Scan for the cell matching the given text and deliver its [X, Y] coordinate at center. 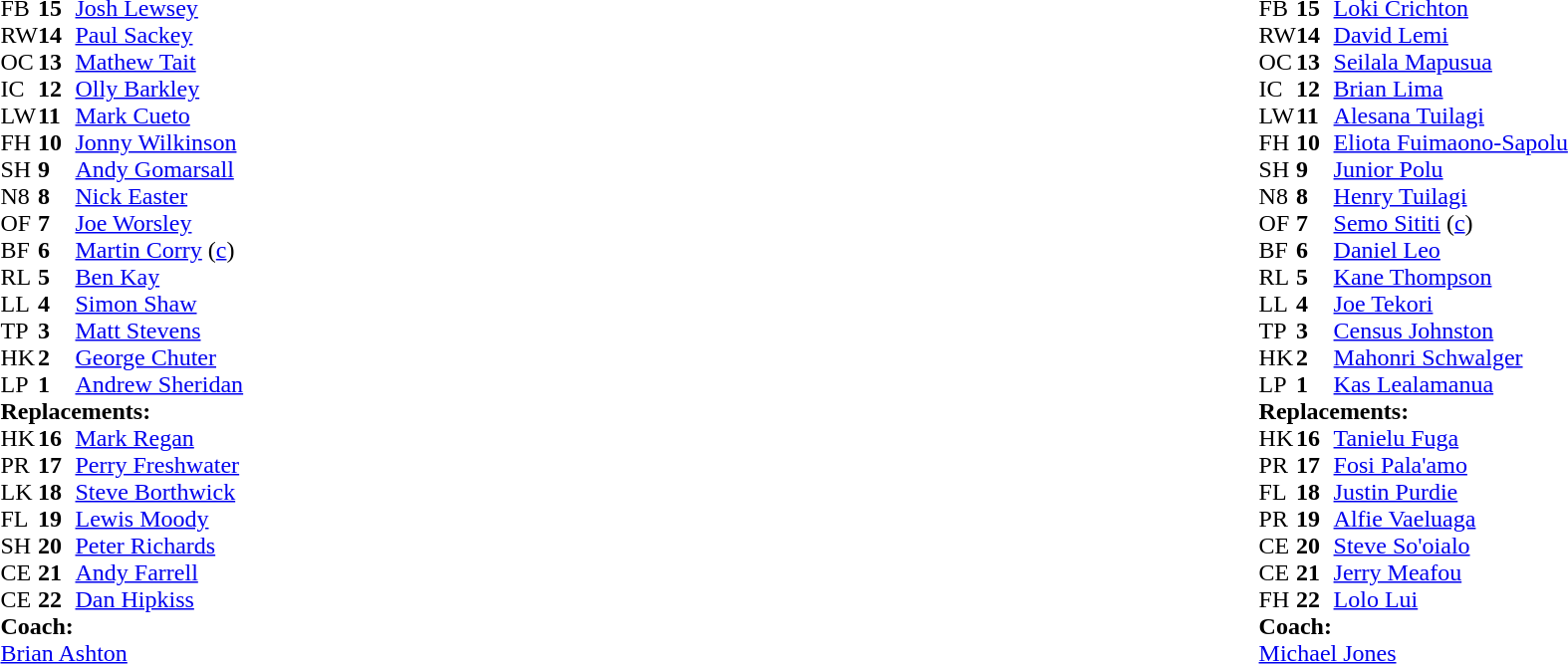
Kane Thompson [1450, 277]
Peter Richards [159, 546]
Martin Corry (c) [159, 251]
Junior Polu [1450, 169]
Perry Freshwater [159, 466]
Jerry Meafou [1450, 573]
Kas Lealamanua [1450, 384]
LK [19, 492]
Nick Easter [159, 197]
Andy Gomarsall [159, 169]
Andy Farrell [159, 573]
Dan Hipkiss [159, 599]
Tanielu Fuga [1450, 438]
Mahonri Schwalger [1450, 358]
Joe Tekori [1450, 305]
Steve So'oialo [1450, 546]
Lolo Lui [1450, 599]
Joe Worsley [159, 223]
Brian Lima [1450, 90]
Jonny Wilkinson [159, 143]
Mark Regan [159, 438]
David Lemi [1450, 36]
Eliota Fuimaono-Sapolu [1450, 143]
Mark Cueto [159, 115]
Olly Barkley [159, 90]
Simon Shaw [159, 305]
Semo Sititi (c) [1450, 223]
Alfie Vaeluaga [1450, 520]
Paul Sackey [159, 36]
Daniel Leo [1450, 251]
Seilala Mapusua [1450, 62]
Census Johnston [1450, 331]
Fosi Pala'amo [1450, 466]
Alesana Tuilagi [1450, 115]
Andrew Sheridan [159, 384]
Ben Kay [159, 277]
Matt Stevens [159, 331]
Justin Purdie [1450, 492]
Lewis Moody [159, 520]
Henry Tuilagi [1450, 197]
Steve Borthwick [159, 492]
Mathew Tait [159, 62]
George Chuter [159, 358]
